Return the [X, Y] coordinate for the center point of the cell that contains the specified text.  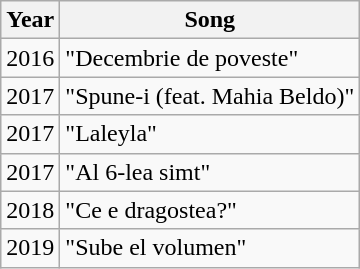
Year [30, 20]
Song [210, 20]
"Laleyla" [210, 134]
"Ce e dragostea?" [210, 210]
"Spune-i (feat. Mahia Beldo)" [210, 96]
2016 [30, 58]
2019 [30, 248]
"Al 6-lea simt" [210, 172]
"Decembrie de poveste" [210, 58]
"Sube el volumen" [210, 248]
2018 [30, 210]
